Return the [x, y] coordinate for the center point of the cell that contains the specified text.  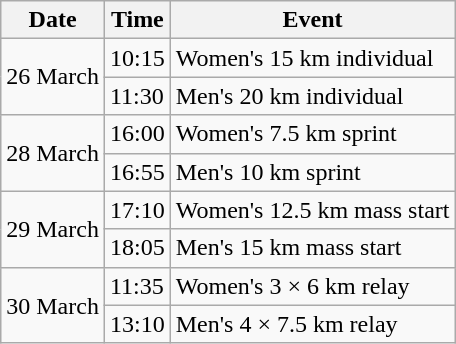
Women's 3 × 6 km relay [312, 286]
Men's 4 × 7.5 km relay [312, 324]
11:30 [137, 96]
13:10 [137, 324]
Women's 15 km individual [312, 58]
Men's 15 km mass start [312, 248]
30 March [53, 305]
18:05 [137, 248]
17:10 [137, 210]
16:00 [137, 134]
16:55 [137, 172]
26 March [53, 77]
10:15 [137, 58]
Event [312, 20]
Men's 20 km individual [312, 96]
Date [53, 20]
11:35 [137, 286]
29 March [53, 229]
Women's 12.5 km mass start [312, 210]
28 March [53, 153]
Women's 7.5 km sprint [312, 134]
Time [137, 20]
Men's 10 km sprint [312, 172]
